Scan for the cell matching the given text and deliver its [X, Y] coordinate at center. 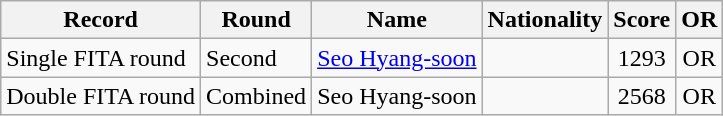
Second [256, 58]
Nationality [545, 20]
2568 [642, 96]
Round [256, 20]
Combined [256, 96]
1293 [642, 58]
Record [101, 20]
Double FITA round [101, 96]
Name [397, 20]
Single FITA round [101, 58]
Score [642, 20]
